Find where the given text appears and provide that cell's center as (x, y) coordinate. 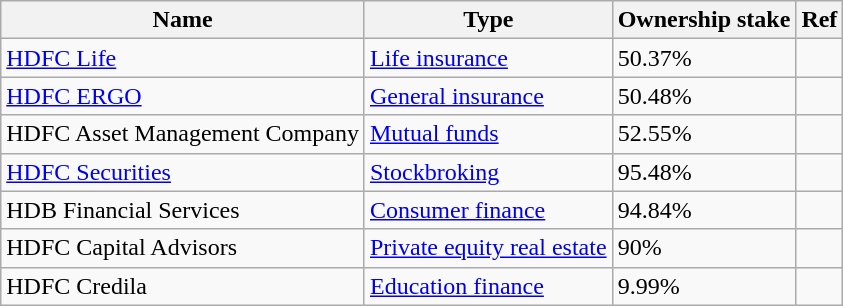
General insurance (488, 96)
50.37% (704, 58)
52.55% (704, 134)
HDFC Credila (183, 286)
HDFC ERGO (183, 96)
Ownership stake (704, 20)
90% (704, 248)
HDFC Asset Management Company (183, 134)
94.84% (704, 210)
Stockbroking (488, 172)
Ref (820, 20)
HDFC Capital Advisors (183, 248)
Private equity real estate (488, 248)
HDFC Securities (183, 172)
HDB Financial Services (183, 210)
Name (183, 20)
Mutual funds (488, 134)
50.48% (704, 96)
9.99% (704, 286)
Consumer finance (488, 210)
Education finance (488, 286)
HDFC Life (183, 58)
Type (488, 20)
95.48% (704, 172)
Life insurance (488, 58)
